Locate the cell with the specified text and output its [X, Y] center coordinate. 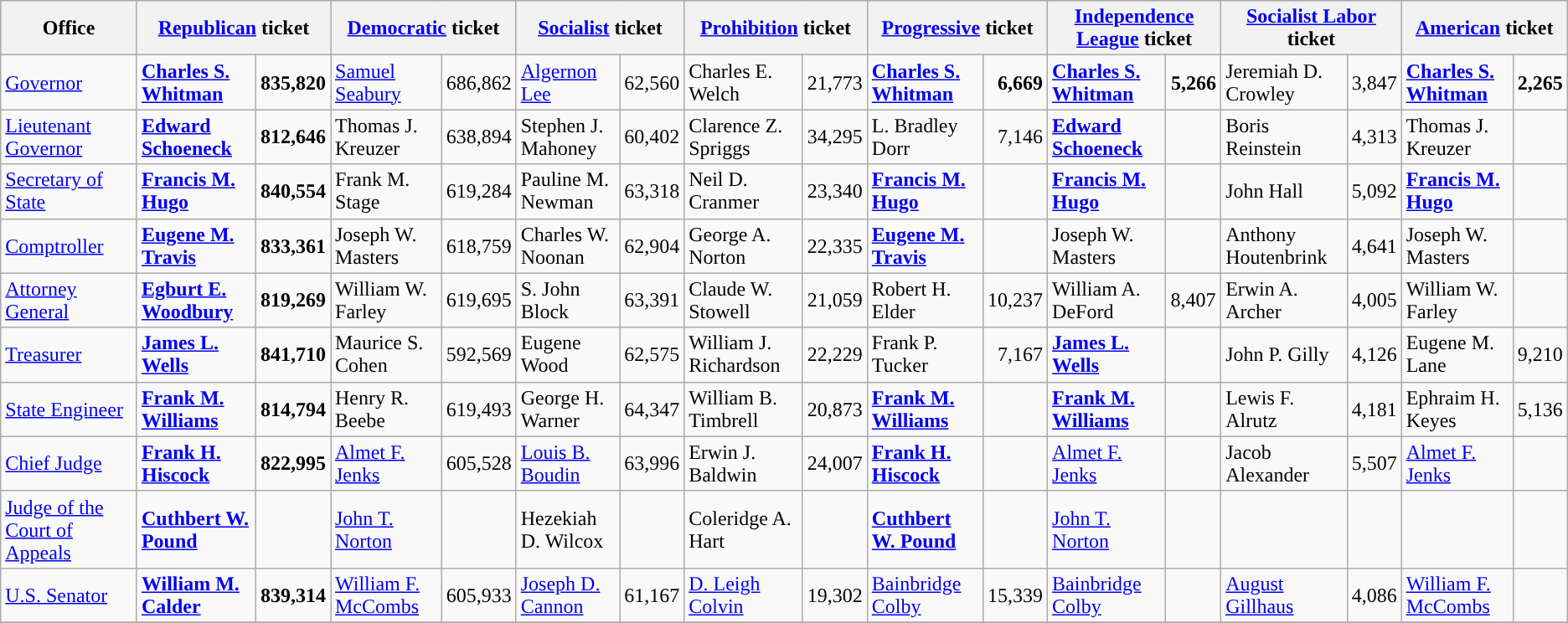
4,086 [1374, 595]
7,167 [1015, 355]
Egburt E. Woodbury [196, 300]
63,996 [652, 464]
23,340 [834, 191]
22,335 [834, 246]
7,146 [1015, 137]
Erwin A. Archer [1285, 300]
839,314 [293, 595]
Prohibition ticket [776, 28]
60,402 [652, 137]
20,873 [834, 409]
Republican ticket [233, 28]
63,391 [652, 300]
4,005 [1374, 300]
62,575 [652, 355]
840,554 [293, 191]
Lewis F. Alrutz [1285, 409]
State Engineer [69, 409]
2,265 [1540, 82]
64,347 [652, 409]
Coleridge A. Hart [744, 529]
21,059 [834, 300]
8,407 [1194, 300]
L. Bradley Dorr [925, 137]
686,862 [479, 82]
Hezekiah D. Wilcox [568, 529]
Socialist Labor ticket [1312, 28]
John P. Gilly [1285, 355]
619,284 [479, 191]
10,237 [1015, 300]
American ticket [1484, 28]
638,894 [479, 137]
George A. Norton [744, 246]
Boris Reinstein [1285, 137]
62,904 [652, 246]
34,295 [834, 137]
Ephraim H. Keyes [1457, 409]
21,773 [834, 82]
Office [69, 28]
22,229 [834, 355]
Pauline M. Newman [568, 191]
Stephen J. Mahoney [568, 137]
Governor [69, 82]
9,210 [1540, 355]
Clarence Z. Spriggs [744, 137]
Charles E. Welch [744, 82]
William B. Timbrell [744, 409]
Algernon Lee [568, 82]
62,560 [652, 82]
5,092 [1374, 191]
Neil D. Cranmer [744, 191]
Jeremiah D. Crowley [1285, 82]
D. Leigh Colvin [744, 595]
Samuel Seabury [385, 82]
619,493 [479, 409]
Democratic ticket [423, 28]
4,181 [1374, 409]
Frank M. Stage [385, 191]
61,167 [652, 595]
Progressive ticket [957, 28]
Erwin J. Baldwin [744, 464]
George H. Warner [568, 409]
605,528 [479, 464]
Eugene M. Lane [1457, 355]
Socialist ticket [600, 28]
619,695 [479, 300]
4,126 [1374, 355]
814,794 [293, 409]
Louis B. Boudin [568, 464]
5,507 [1374, 464]
835,820 [293, 82]
Secretary of State [69, 191]
3,847 [1374, 82]
812,646 [293, 137]
William M. Calder [196, 595]
24,007 [834, 464]
819,269 [293, 300]
592,569 [479, 355]
5,136 [1540, 409]
Jacob Alexander [1285, 464]
Eugene Wood [568, 355]
15,339 [1015, 595]
William A. DeFord [1107, 300]
833,361 [293, 246]
Anthony Houtenbrink [1285, 246]
Claude W. Stowell [744, 300]
841,710 [293, 355]
Independence League ticket [1134, 28]
6,669 [1015, 82]
Frank P. Tucker [925, 355]
Comptroller [69, 246]
5,266 [1194, 82]
Lieutenant Governor [69, 137]
Henry R. Beebe [385, 409]
19,302 [834, 595]
63,318 [652, 191]
August Gillhaus [1285, 595]
605,933 [479, 595]
Chief Judge [69, 464]
John Hall [1285, 191]
822,995 [293, 464]
U.S. Senator [69, 595]
618,759 [479, 246]
4,641 [1374, 246]
S. John Block [568, 300]
Attorney General [69, 300]
Joseph D. Cannon [568, 595]
Treasurer [69, 355]
William J. Richardson [744, 355]
Robert H. Elder [925, 300]
Maurice S. Cohen [385, 355]
Charles W. Noonan [568, 246]
4,313 [1374, 137]
Judge of the Court of Appeals [69, 529]
